Extract the [x, y] coordinate from the center of the cell holding the provided text.  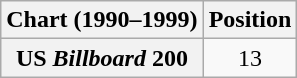
Position [250, 20]
Chart (1990–1999) [102, 20]
US Billboard 200 [102, 58]
13 [250, 58]
